Extract the [X, Y] coordinate from the center of the cell holding the provided text.  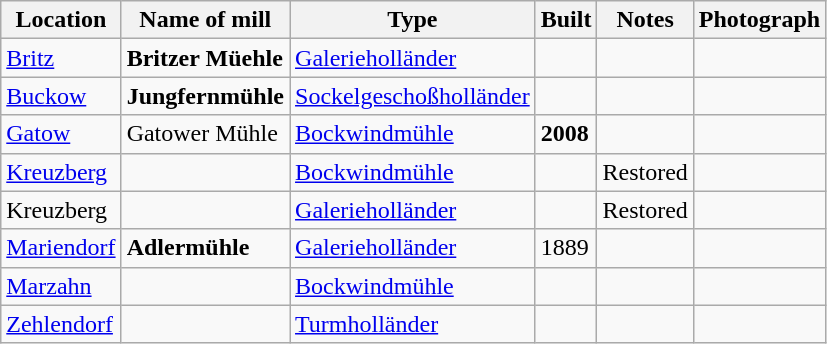
Type [413, 20]
Notes [645, 20]
Gatower Mühle [205, 134]
Sockelgeschoßholländer [413, 96]
Britzer Müehle [205, 58]
Marzahn [61, 286]
1889 [566, 248]
Location [61, 20]
Zehlendorf [61, 324]
Britz [61, 58]
Adlermühle [205, 248]
Gatow [61, 134]
Built [566, 20]
Buckow [61, 96]
2008 [566, 134]
Name of mill [205, 20]
Turmholländer [413, 324]
Mariendorf [61, 248]
Photograph [759, 20]
Jungfernmühle [205, 96]
